From the cell containing the given text, extract its center point as (X, Y) coordinate. 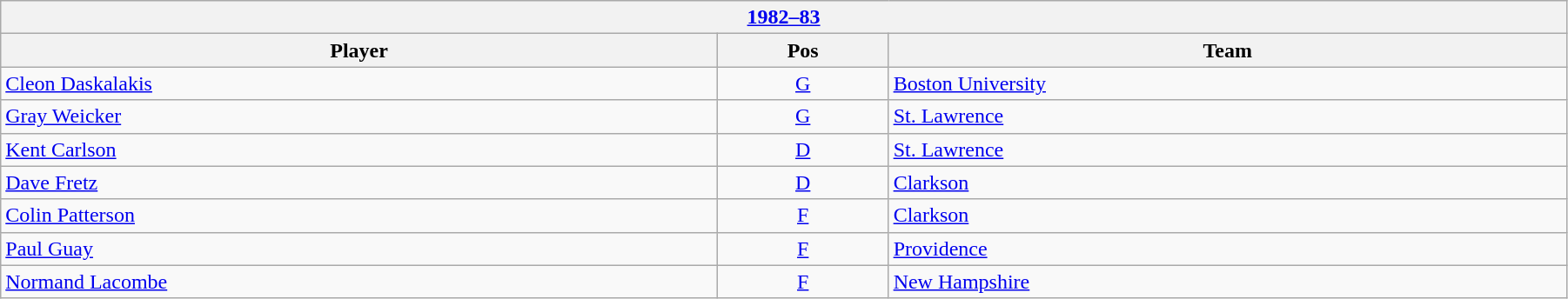
Team (1227, 50)
Gray Weicker (359, 116)
Kent Carlson (359, 149)
Dave Fretz (359, 183)
Providence (1227, 249)
1982–83 (784, 17)
Player (359, 50)
Normand Lacombe (359, 282)
Boston University (1227, 83)
Cleon Daskalakis (359, 83)
Colin Patterson (359, 216)
Paul Guay (359, 249)
Pos (802, 50)
New Hampshire (1227, 282)
